From the cell containing the given text, extract its center point as (X, Y) coordinate. 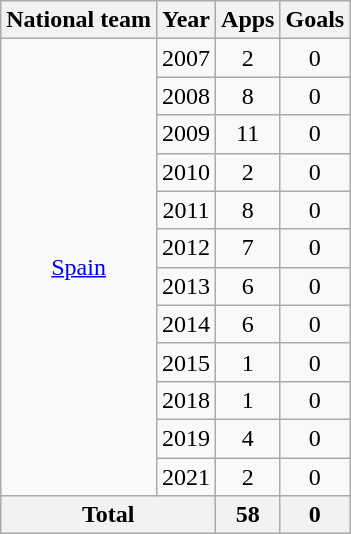
2009 (186, 134)
Apps (248, 20)
2015 (186, 362)
11 (248, 134)
Spain (79, 268)
National team (79, 20)
58 (248, 515)
7 (248, 248)
2007 (186, 58)
2008 (186, 96)
2010 (186, 172)
Year (186, 20)
2013 (186, 286)
2012 (186, 248)
2014 (186, 324)
2021 (186, 477)
Total (108, 515)
2018 (186, 400)
Goals (315, 20)
2019 (186, 438)
2011 (186, 210)
4 (248, 438)
